Extract the (x, y) coordinate from the center of the cell holding the provided text.  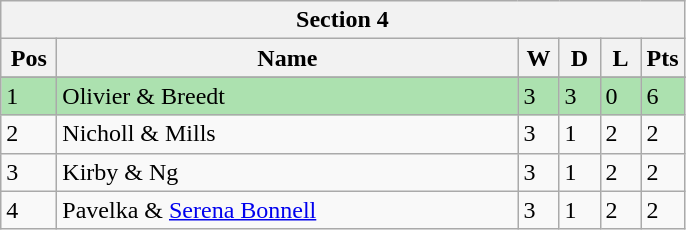
W (538, 58)
Pts (662, 58)
Name (288, 58)
Section 4 (342, 20)
L (620, 58)
6 (662, 96)
Pavelka & Serena Bonnell (288, 210)
Kirby & Ng (288, 172)
Nicholl & Mills (288, 134)
4 (29, 210)
0 (620, 96)
D (580, 58)
Olivier & Breedt (288, 96)
Pos (29, 58)
